For the text-containing cell, return its midpoint in (x, y) coordinate format. 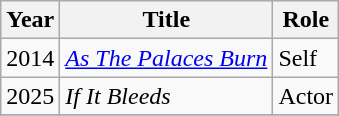
2014 (30, 58)
Actor (306, 96)
If It Bleeds (166, 96)
2025 (30, 96)
Role (306, 20)
As The Palaces Burn (166, 58)
Title (166, 20)
Year (30, 20)
Self (306, 58)
